Return the [x, y] coordinate for the center point of the cell that contains the specified text.  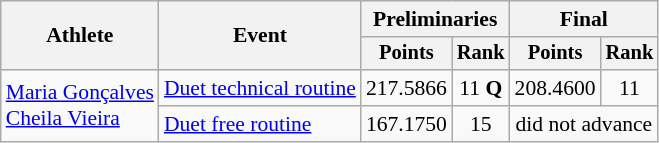
Event [260, 36]
167.1750 [406, 124]
Duet free routine [260, 124]
208.4600 [556, 88]
Duet technical routine [260, 88]
15 [481, 124]
Final [584, 19]
Athlete [80, 36]
Maria Gonçalves Cheila Vieira [80, 106]
Preliminaries [436, 19]
11 Q [481, 88]
217.5866 [406, 88]
did not advance [584, 124]
11 [630, 88]
